Locate the cell with the specified text and output its [X, Y] center coordinate. 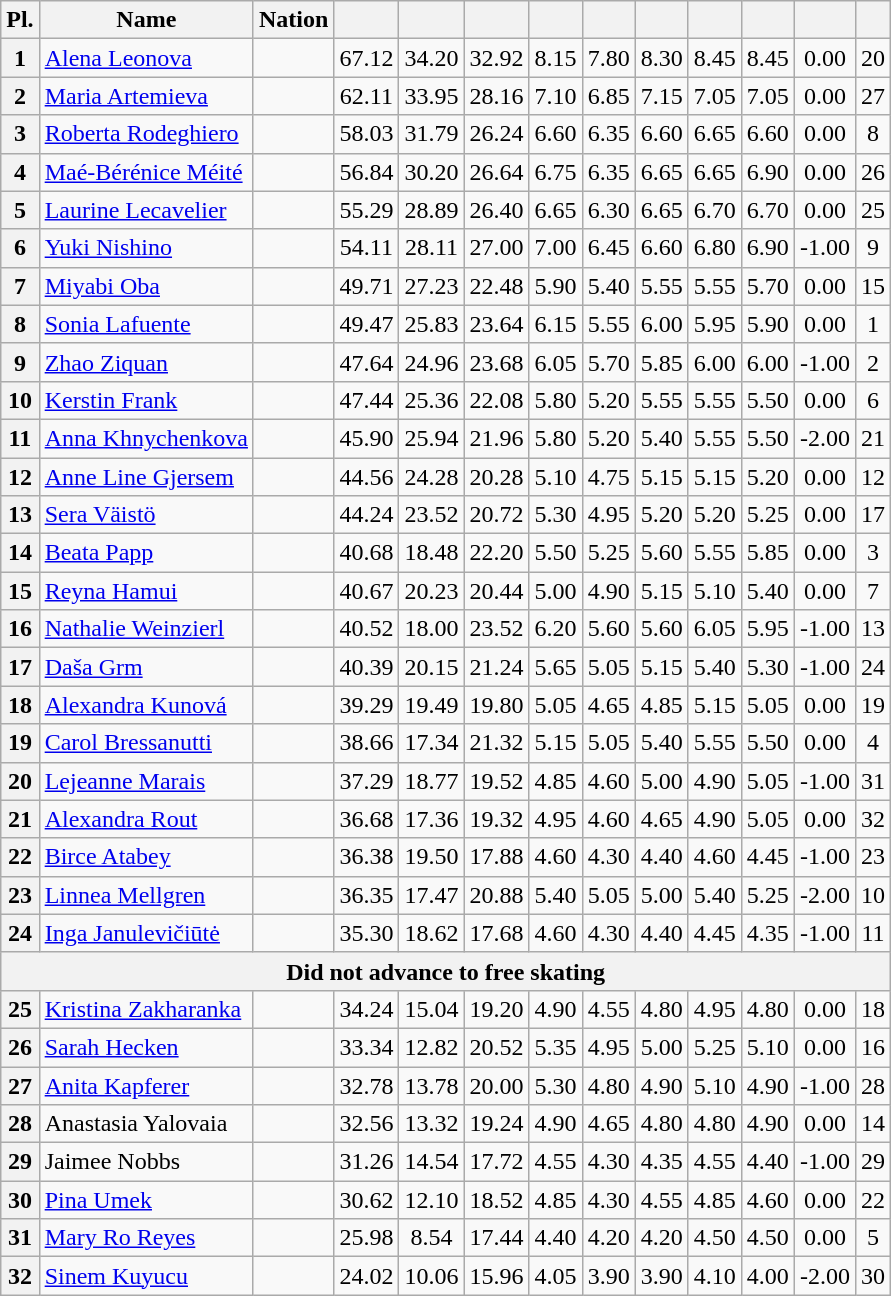
6.75 [556, 172]
21.32 [496, 743]
Miyabi Oba [146, 286]
Sinem Kuyucu [146, 1276]
8.54 [432, 1238]
6.85 [608, 96]
17.72 [496, 1162]
Pl. [20, 20]
6.45 [608, 248]
31.26 [366, 1162]
Name [146, 20]
Jaimee Nobbs [146, 1162]
25.98 [366, 1238]
Sera Väistö [146, 515]
19.24 [496, 1124]
17.36 [432, 819]
33.34 [366, 1047]
49.71 [366, 286]
24.28 [432, 477]
20.88 [496, 895]
4.75 [608, 477]
62.11 [366, 96]
Anna Khnychenkova [146, 438]
19.52 [496, 781]
32.78 [366, 1085]
13.78 [432, 1085]
15.96 [496, 1276]
27.00 [496, 248]
45.90 [366, 438]
20.44 [496, 591]
6.80 [714, 248]
Sarah Hecken [146, 1047]
33.95 [432, 96]
17.47 [432, 895]
18.00 [432, 629]
Birce Atabey [146, 857]
Anastasia Yalovaia [146, 1124]
Kerstin Frank [146, 400]
26.64 [496, 172]
36.68 [366, 819]
Alexandra Kunová [146, 705]
35.30 [366, 933]
4.00 [768, 1276]
18.48 [432, 553]
54.11 [366, 248]
20.00 [496, 1085]
37.29 [366, 781]
Beata Papp [146, 553]
55.29 [366, 210]
20.52 [496, 1047]
19.20 [496, 1009]
23.64 [496, 324]
Lejeanne Marais [146, 781]
12.10 [432, 1200]
Nathalie Weinzierl [146, 629]
8.15 [556, 58]
20.15 [432, 667]
19.49 [432, 705]
Did not advance to free skating [446, 971]
24.02 [366, 1276]
7.10 [556, 96]
Yuki Nishino [146, 248]
44.56 [366, 477]
Maé-Bérénice Méité [146, 172]
40.52 [366, 629]
Daša Grm [146, 667]
Roberta Rodeghiero [146, 134]
5.65 [556, 667]
18.62 [432, 933]
Sonia Lafuente [146, 324]
34.24 [366, 1009]
25.94 [432, 438]
40.68 [366, 553]
13.32 [432, 1124]
26.40 [496, 210]
6.20 [556, 629]
12.82 [432, 1047]
38.66 [366, 743]
Maria Artemieva [146, 96]
Zhao Ziquan [146, 362]
7.80 [608, 58]
20.23 [432, 591]
28.89 [432, 210]
5.35 [556, 1047]
39.29 [366, 705]
27.23 [432, 286]
8.30 [662, 58]
47.44 [366, 400]
Inga Janulevičiūtė [146, 933]
Anita Kapferer [146, 1085]
56.84 [366, 172]
30.62 [366, 1200]
Pina Umek [146, 1200]
36.38 [366, 857]
20.28 [496, 477]
6.30 [608, 210]
21.96 [496, 438]
20.72 [496, 515]
Carol Bressanutti [146, 743]
47.64 [366, 362]
4.10 [714, 1276]
21.24 [496, 667]
34.20 [432, 58]
17.88 [496, 857]
22.48 [496, 286]
40.67 [366, 591]
30.20 [432, 172]
15.04 [432, 1009]
Nation [293, 20]
Reyna Hamui [146, 591]
24.96 [432, 362]
17.68 [496, 933]
58.03 [366, 134]
10.06 [432, 1276]
67.12 [366, 58]
18.77 [432, 781]
44.24 [366, 515]
Linnea Mellgren [146, 895]
23.68 [496, 362]
6.15 [556, 324]
25.36 [432, 400]
31.79 [432, 134]
14.54 [432, 1162]
Anne Line Gjersem [146, 477]
22.20 [496, 553]
17.34 [432, 743]
17.44 [496, 1238]
19.32 [496, 819]
28.16 [496, 96]
26.24 [496, 134]
19.80 [496, 705]
Mary Ro Reyes [146, 1238]
7.00 [556, 248]
22.08 [496, 400]
36.35 [366, 895]
49.47 [366, 324]
Kristina Zakharanka [146, 1009]
4.05 [556, 1276]
Alexandra Rout [146, 819]
32.56 [366, 1124]
32.92 [496, 58]
Alena Leonova [146, 58]
7.15 [662, 96]
18.52 [496, 1200]
19.50 [432, 857]
40.39 [366, 667]
Laurine Lecavelier [146, 210]
25.83 [432, 324]
28.11 [432, 248]
